Search for the cell housing the specified text and yield its [x, y] center coordinate. 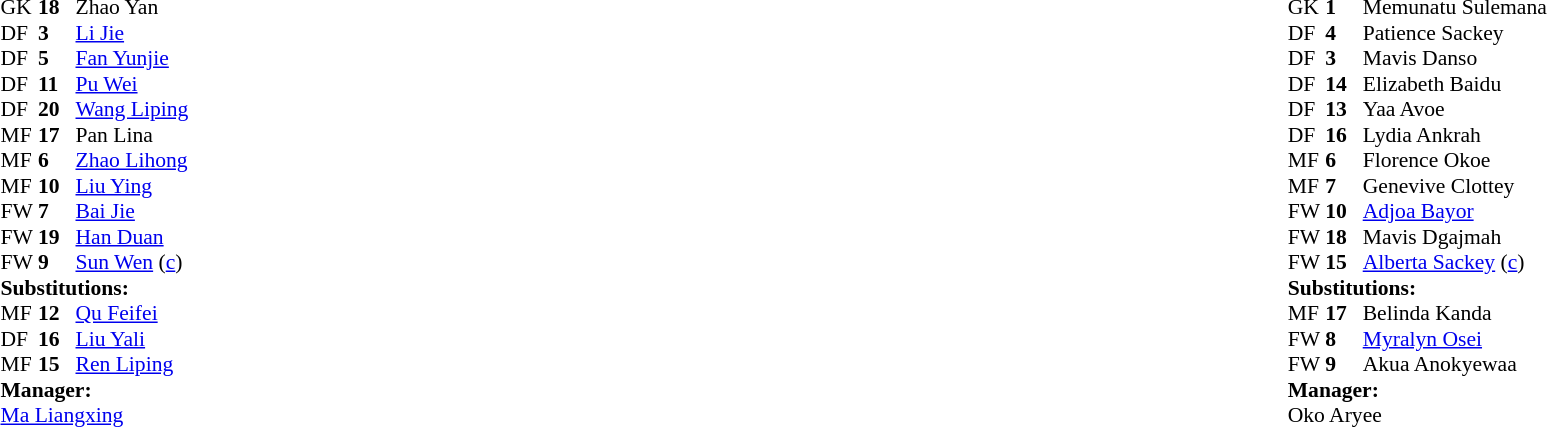
20 [57, 109]
Fan Yunjie [132, 59]
Liu Ying [132, 186]
Akua Anokyewaa [1455, 365]
Belinda Kanda [1455, 313]
Elizabeth Baidu [1455, 84]
11 [57, 84]
Wang Liping [132, 109]
Adjoa Bayor [1455, 211]
Genevive Clottey [1455, 186]
4 [1344, 33]
19 [57, 237]
Alberta Sackey (c) [1455, 263]
Mavis Danso [1455, 59]
Patience Sackey [1455, 33]
5 [57, 59]
Yaa Avoe [1455, 109]
Pu Wei [132, 84]
Florence Okoe [1455, 161]
Li Jie [132, 33]
18 [1344, 237]
Mavis Dgajmah [1455, 237]
Myralyn Osei [1455, 339]
Qu Feifei [132, 313]
Bai Jie [132, 211]
Lydia Ankrah [1455, 135]
Liu Yali [132, 339]
13 [1344, 109]
Sun Wen (c) [132, 263]
Pan Lina [132, 135]
14 [1344, 84]
Zhao Lihong [132, 161]
Han Duan [132, 237]
12 [57, 313]
8 [1344, 339]
Ren Liping [132, 365]
